Capture the cell that displays the provided text and extract its (x, y) central coordinate. 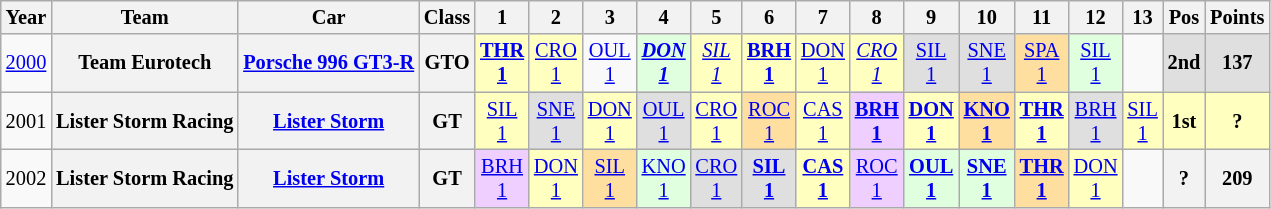
Porsche 996 GT3-R (328, 63)
Pos (1184, 17)
5 (717, 17)
Team Eurotech (144, 63)
8 (877, 17)
SPA1 (1042, 63)
11 (1042, 17)
2000 (26, 63)
Team (144, 17)
4 (664, 17)
3 (610, 17)
209 (1237, 178)
6 (769, 17)
1 (502, 17)
13 (1142, 17)
1st (1184, 121)
GTO (447, 63)
2001 (26, 121)
2nd (1184, 63)
137 (1237, 63)
Points (1237, 17)
Class (447, 17)
2002 (26, 178)
12 (1096, 17)
7 (823, 17)
Year (26, 17)
9 (932, 17)
10 (987, 17)
2 (556, 17)
Car (328, 17)
